Extract the (x, y) coordinate from the center of the cell holding the provided text.  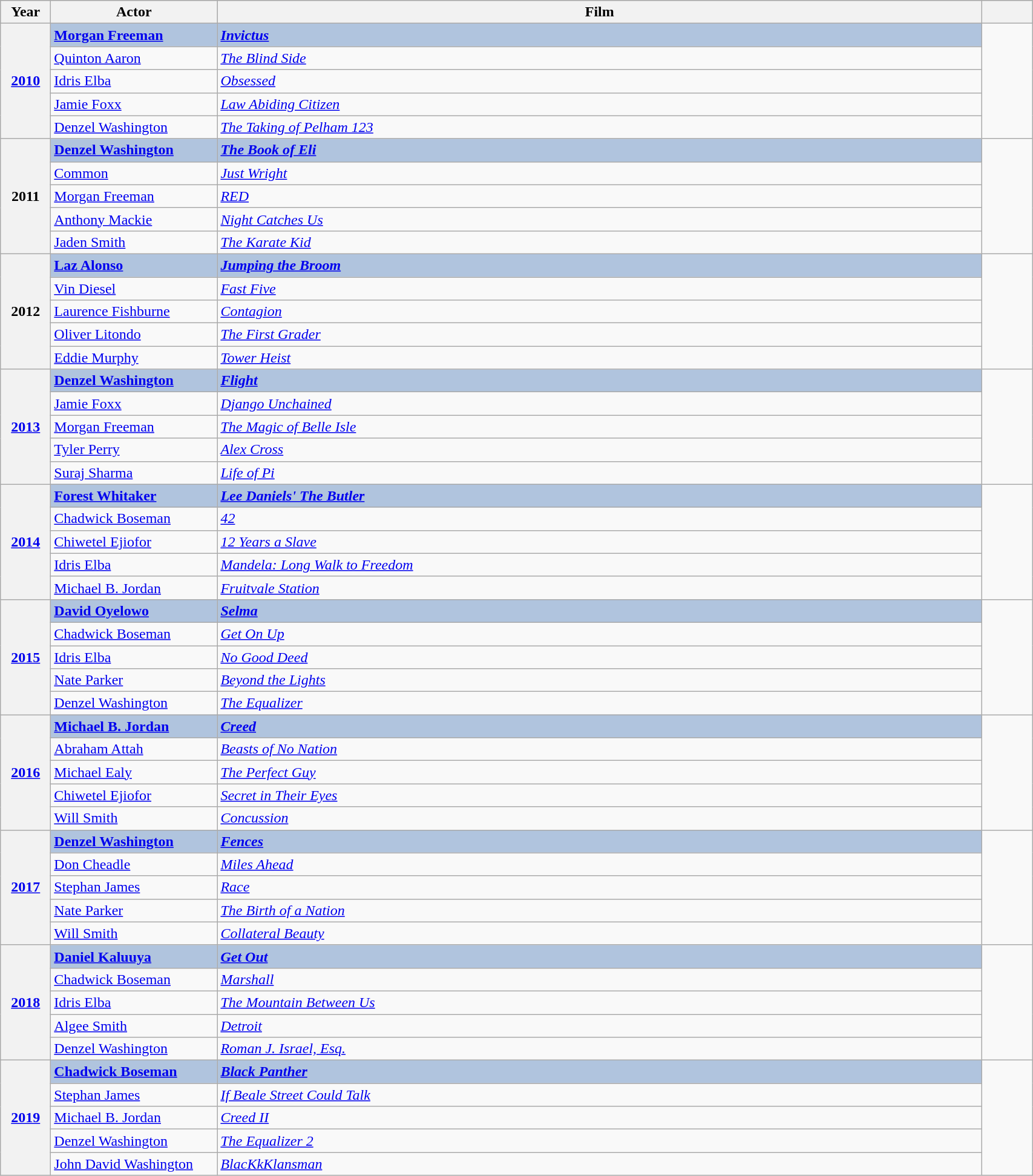
Vin Diesel (134, 289)
The Book of Eli (600, 150)
RED (600, 196)
The Birth of a Nation (600, 910)
Detroit (600, 1026)
Beasts of No Nation (600, 749)
Night Catches Us (600, 219)
The Karate Kid (600, 242)
Invictus (600, 35)
Michael Ealy (134, 772)
Oliver Litondo (134, 335)
42 (600, 519)
Fruitvale Station (600, 588)
Fences (600, 841)
Roman J. Israel, Esq. (600, 1049)
Obsessed (600, 81)
Get Out (600, 956)
Anthony Mackie (134, 219)
Year (25, 12)
Fast Five (600, 289)
2013 (25, 427)
Black Panther (600, 1072)
2018 (25, 1002)
The Mountain Between Us (600, 1002)
Algee Smith (134, 1026)
Film (600, 12)
2014 (25, 542)
Laurence Fishburne (134, 312)
Eddie Murphy (134, 358)
2019 (25, 1118)
David Oyelowo (134, 611)
Django Unchained (600, 404)
2012 (25, 311)
Suraj Sharma (134, 473)
The Taking of Pelham 123 (600, 127)
Creed II (600, 1118)
The First Grader (600, 335)
Quinton Aaron (134, 58)
Alex Cross (600, 450)
12 Years a Slave (600, 542)
The Equalizer 2 (600, 1141)
Tower Heist (600, 358)
Just Wright (600, 173)
2017 (25, 887)
The Magic of Belle Isle (600, 427)
Race (600, 887)
Collateral Beauty (600, 933)
Daniel Kaluuya (134, 956)
2010 (25, 81)
Actor (134, 12)
The Perfect Guy (600, 772)
2011 (25, 196)
Secret in Their Eyes (600, 795)
Beyond the Lights (600, 680)
John David Washington (134, 1164)
Don Cheadle (134, 864)
Life of Pi (600, 473)
Miles Ahead (600, 864)
BlacKkKlansman (600, 1164)
Forest Whitaker (134, 496)
Jaden Smith (134, 242)
Law Abiding Citizen (600, 104)
Selma (600, 611)
Creed (600, 726)
2016 (25, 772)
No Good Deed (600, 657)
2015 (25, 657)
Jumping the Broom (600, 265)
Lee Daniels' The Butler (600, 496)
Common (134, 173)
If Beale Street Could Talk (600, 1095)
The Equalizer (600, 703)
The Blind Side (600, 58)
Concussion (600, 818)
Marshall (600, 979)
Flight (600, 381)
Mandela: Long Walk to Freedom (600, 565)
Tyler Perry (134, 450)
Abraham Attah (134, 749)
Contagion (600, 312)
Laz Alonso (134, 265)
Get On Up (600, 634)
